Search for the cell housing the specified text and yield its [x, y] center coordinate. 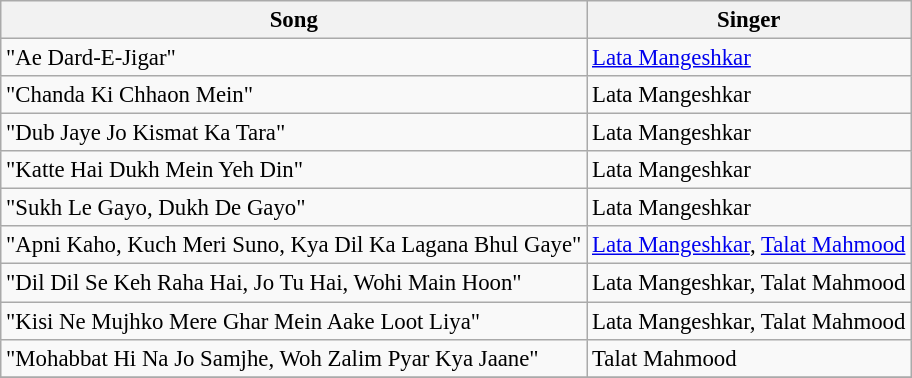
"Mohabbat Hi Na Jo Samjhe, Woh Zalim Pyar Kya Jaane" [294, 358]
"Apni Kaho, Kuch Meri Suno, Kya Dil Ka Lagana Bhul Gaye" [294, 245]
"Sukh Le Gayo, Dukh De Gayo" [294, 208]
"Ae Dard-E-Jigar" [294, 58]
Talat Mahmood [749, 358]
"Chanda Ki Chhaon Mein" [294, 95]
"Dub Jaye Jo Kismat Ka Tara" [294, 133]
Song [294, 20]
"Kisi Ne Mujhko Mere Ghar Mein Aake Loot Liya" [294, 321]
"Dil Dil Se Keh Raha Hai, Jo Tu Hai, Wohi Main Hoon" [294, 283]
"Katte Hai Dukh Mein Yeh Din" [294, 170]
Singer [749, 20]
